Find where the given text appears and provide that cell's center as [X, Y] coordinate. 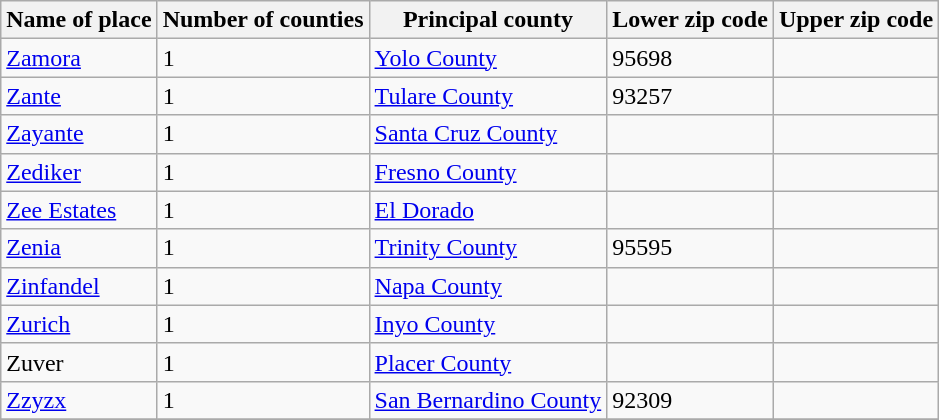
Inyo County [488, 324]
Napa County [488, 286]
Upper zip code [856, 20]
Santa Cruz County [488, 134]
Principal county [488, 20]
El Dorado [488, 210]
Zzyzx [79, 400]
Zurich [79, 324]
Placer County [488, 362]
Zee Estates [79, 210]
Name of place [79, 20]
95595 [690, 248]
Zante [79, 96]
Lower zip code [690, 20]
Zinfandel [79, 286]
San Bernardino County [488, 400]
Zediker [79, 172]
Number of counties [263, 20]
Zenia [79, 248]
92309 [690, 400]
93257 [690, 96]
95698 [690, 58]
Trinity County [488, 248]
Tulare County [488, 96]
Fresno County [488, 172]
Zamora [79, 58]
Yolo County [488, 58]
Zayante [79, 134]
Zuver [79, 362]
